Find where the given text appears and provide that cell's center as (X, Y) coordinate. 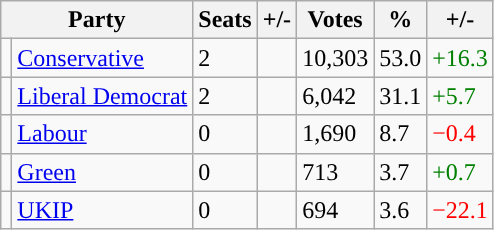
10,303 (336, 58)
3.7 (400, 172)
+0.7 (460, 172)
+16.3 (460, 58)
UKIP (102, 210)
31.1 (400, 96)
3.6 (400, 210)
713 (336, 172)
6,042 (336, 96)
Party (97, 20)
Green (102, 172)
Liberal Democrat (102, 96)
53.0 (400, 58)
+5.7 (460, 96)
% (400, 20)
−22.1 (460, 210)
Votes (336, 20)
1,690 (336, 134)
Labour (102, 134)
Seats (225, 20)
694 (336, 210)
−0.4 (460, 134)
8.7 (400, 134)
Conservative (102, 58)
